Extract the [X, Y] coordinate from the center of the cell holding the provided text.  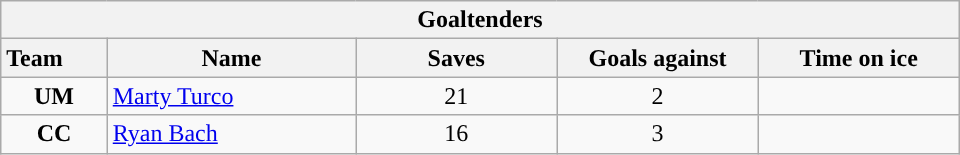
CC [54, 134]
Time on ice [858, 58]
Team [54, 58]
UM [54, 96]
Name [231, 58]
16 [456, 134]
Goaltenders [480, 20]
3 [658, 134]
21 [456, 96]
Ryan Bach [231, 134]
Saves [456, 58]
2 [658, 96]
Goals against [658, 58]
Marty Turco [231, 96]
